Find where the given text appears and provide that cell's center as (x, y) coordinate. 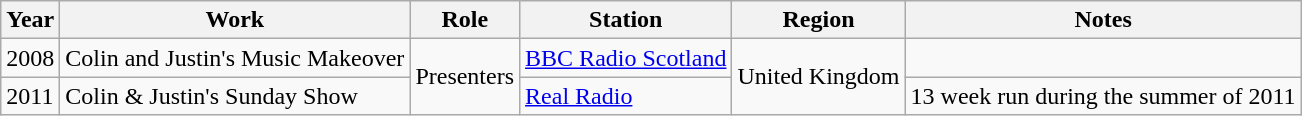
BBC Radio Scotland (626, 58)
13 week run during the summer of 2011 (1103, 96)
Station (626, 20)
Role (465, 20)
Region (818, 20)
Colin and Justin's Music Makeover (235, 58)
Real Radio (626, 96)
Notes (1103, 20)
Presenters (465, 77)
2011 (30, 96)
2008 (30, 58)
Year (30, 20)
Work (235, 20)
United Kingdom (818, 77)
Colin & Justin's Sunday Show (235, 96)
